Extract the [x, y] coordinate from the center of the cell holding the provided text.  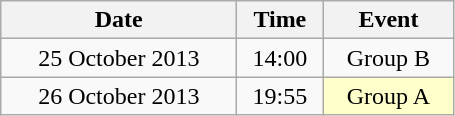
26 October 2013 [119, 96]
Group A [388, 96]
Date [119, 20]
25 October 2013 [119, 58]
Time [280, 20]
14:00 [280, 58]
19:55 [280, 96]
Group B [388, 58]
Event [388, 20]
